Return [x, y] of the center of cell containing provided text 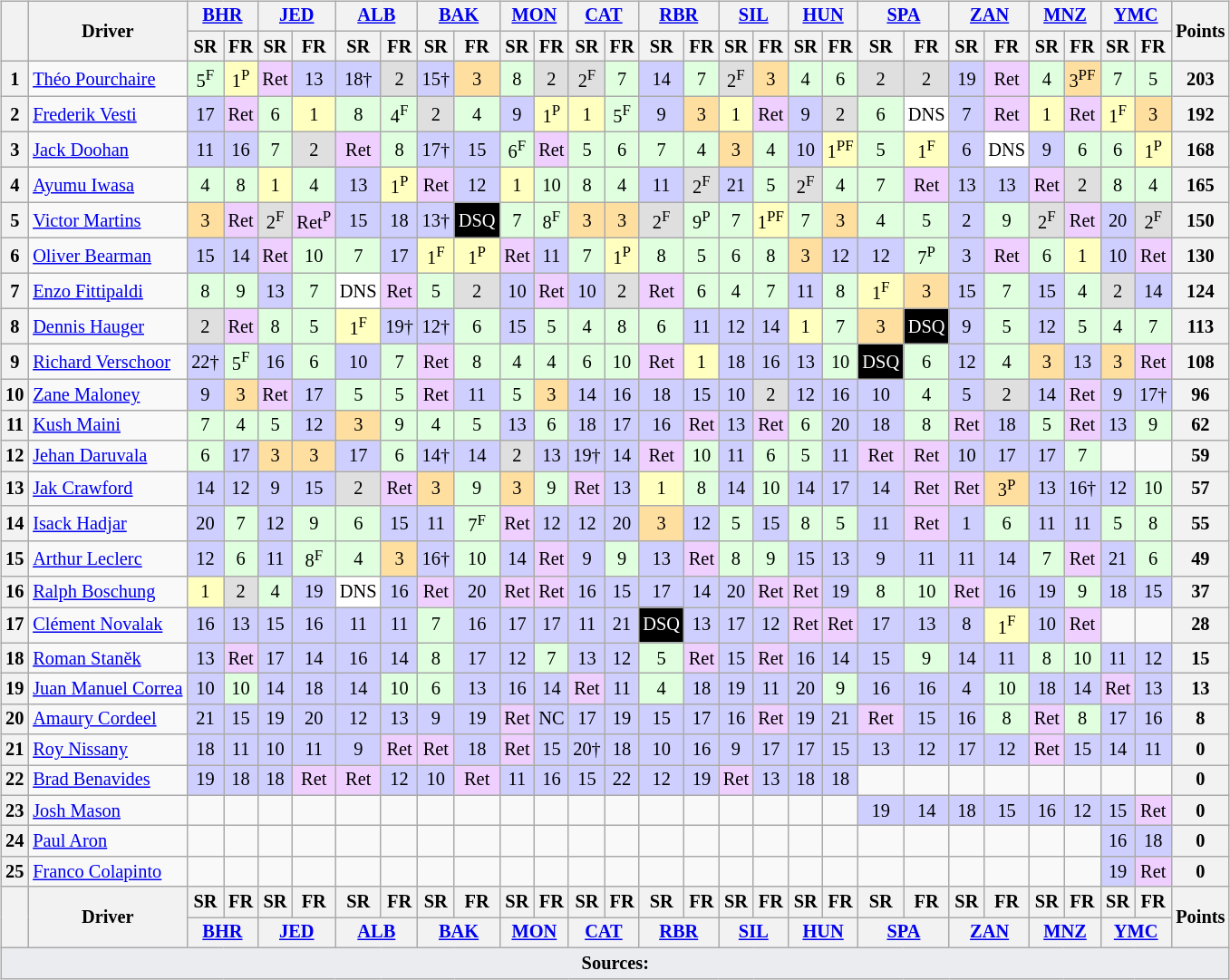
Sources: [615, 964]
130 [1200, 256]
59 [1200, 456]
108 [1200, 363]
28 [1200, 626]
Dennis Hauger [107, 326]
37 [1200, 592]
3P [1006, 490]
Clément Novalak [107, 626]
Jack Doohan [107, 150]
96 [1200, 395]
18† [358, 80]
Josh Mason [107, 810]
168 [1200, 150]
20† [586, 750]
3PF [1082, 80]
13† [436, 221]
22† [205, 363]
Théo Pourchaire [107, 80]
Jak Crawford [107, 490]
203 [1200, 80]
NC [551, 719]
Isack Hadjar [107, 524]
Paul Aron [107, 841]
49 [1200, 558]
Zane Maloney [107, 395]
Roman Staněk [107, 658]
Ralph Boschung [107, 592]
Roy Nissany [107, 750]
Richard Verschoor [107, 363]
150 [1200, 221]
4F [399, 114]
Frederik Vesti [107, 114]
15† [436, 80]
25 [15, 872]
9P [702, 221]
Jehan Daruvala [107, 456]
12† [436, 326]
165 [1200, 185]
113 [1200, 326]
Oliver Bearman [107, 256]
Arthur Leclerc [107, 558]
24 [15, 841]
55 [1200, 524]
57 [1200, 490]
RetP [314, 221]
192 [1200, 114]
23 [15, 810]
14† [436, 456]
Juan Manuel Correa [107, 689]
Amaury Cordeel [107, 719]
124 [1200, 292]
7P [926, 256]
Victor Martins [107, 221]
Ayumu Iwasa [107, 185]
7F [477, 524]
Enzo Fittipaldi [107, 292]
Brad Benavides [107, 781]
6F [517, 150]
62 [1200, 425]
Franco Colapinto [107, 872]
Kush Maini [107, 425]
